Scan for the cell matching the given text and deliver its (x, y) coordinate at center. 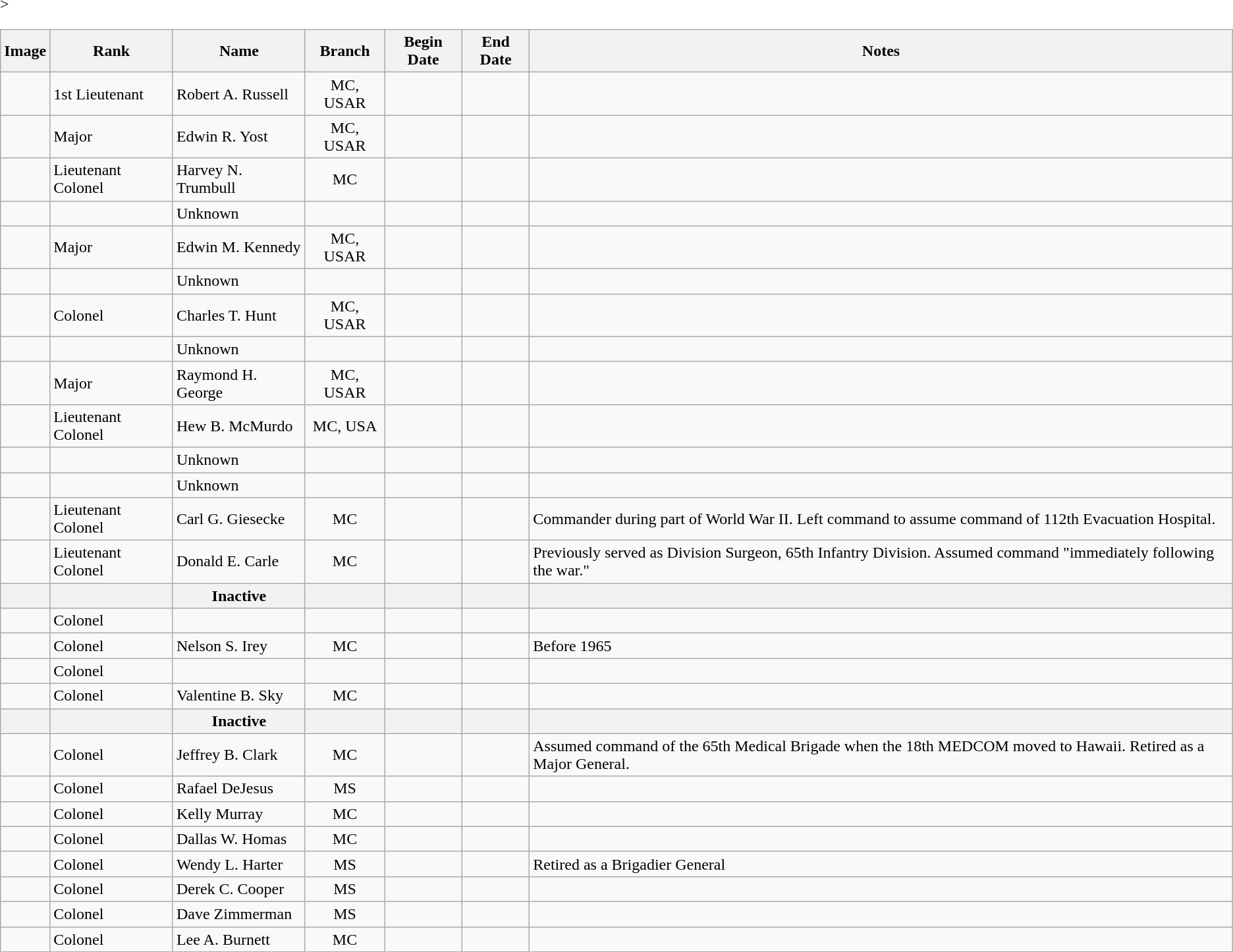
Nelson S. Irey (238, 646)
Derek C. Cooper (238, 889)
Assumed command of the 65th Medical Brigade when the 18th MEDCOM moved to Hawaii. Retired as a Major General. (881, 754)
Image (25, 51)
End Date (495, 51)
Commander during part of World War II. Left command to assume command of 112th Evacuation Hospital. (881, 519)
Lee A. Burnett (238, 939)
Robert A. Russell (238, 93)
Carl G. Giesecke (238, 519)
Rafael DeJesus (238, 789)
Hew B. McMurdo (238, 425)
Edwin M. Kennedy (238, 248)
Donald E. Carle (238, 562)
Notes (881, 51)
Raymond H. George (238, 383)
Retired as a Brigadier General (881, 864)
Name (238, 51)
Before 1965 (881, 646)
Rank (112, 51)
Branch (344, 51)
Valentine B. Sky (238, 696)
Dave Zimmerman (238, 914)
1st Lieutenant (112, 93)
Wendy L. Harter (238, 864)
Charles T. Hunt (238, 315)
Dallas W. Homas (238, 839)
Begin Date (424, 51)
Harvey N. Trumbull (238, 179)
Kelly Murray (238, 814)
Edwin R. Yost (238, 137)
Previously served as Division Surgeon, 65th Infantry Division. Assumed command "immediately following the war." (881, 562)
Jeffrey B. Clark (238, 754)
MC, USA (344, 425)
